Search for the cell housing the specified text and yield its (x, y) center coordinate. 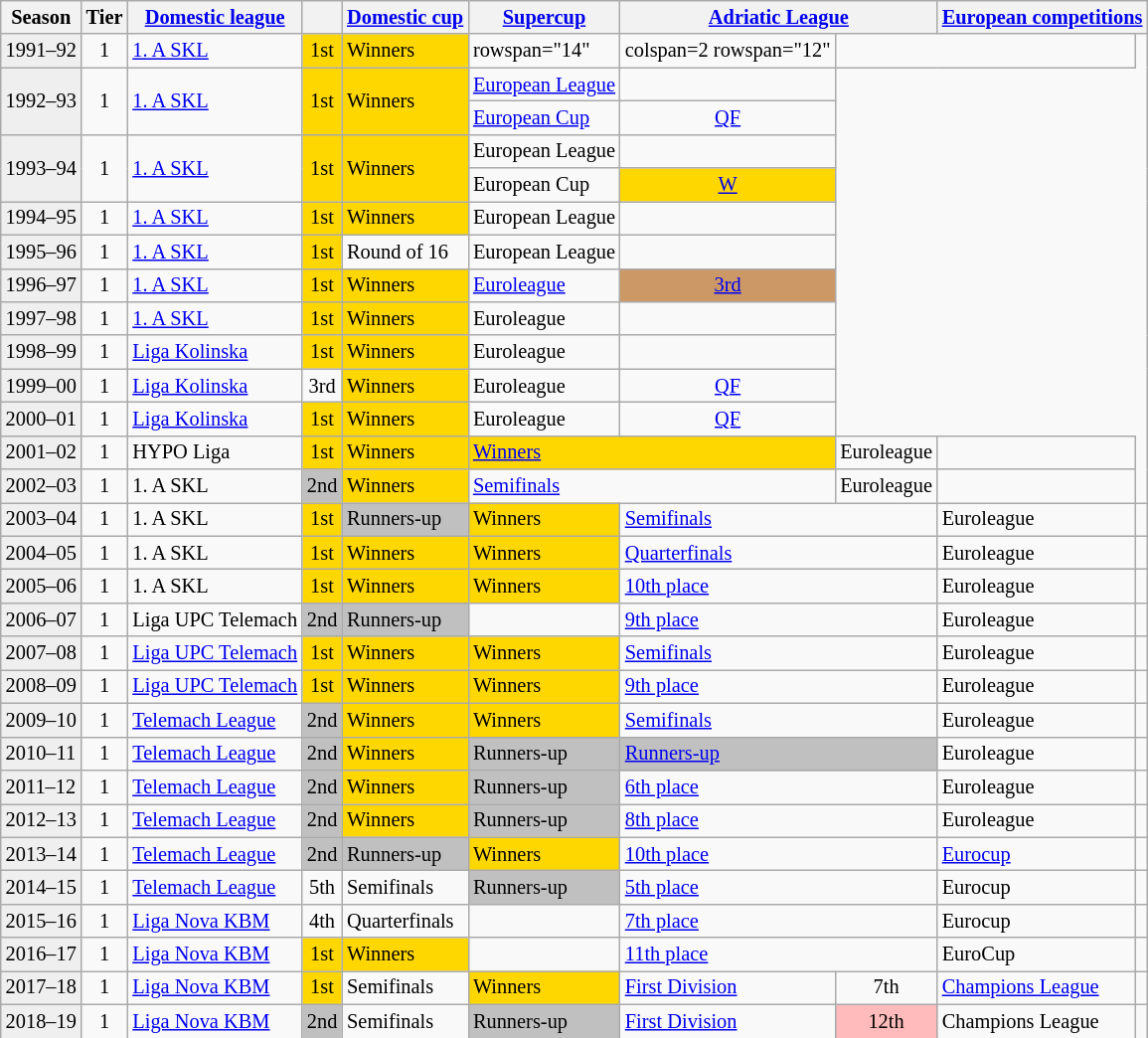
2008–09 (42, 686)
7th (887, 987)
Adriatic League (779, 17)
2000–01 (42, 419)
2005–06 (42, 586)
2013–14 (42, 854)
2007–08 (42, 653)
5th (322, 887)
Season (42, 17)
2018–19 (42, 1021)
2003–04 (42, 519)
HYPO Liga (215, 452)
Domestic league (215, 17)
6th place (779, 786)
Tier (105, 17)
colspan=2 rowspan="12" (728, 51)
Supercup (545, 17)
2006–07 (42, 619)
1992–93 (42, 101)
2014–15 (42, 887)
1997–98 (42, 318)
W (728, 185)
7th place (779, 921)
11th place (779, 954)
1991–92 (42, 51)
2004–05 (42, 553)
8th place (779, 820)
2016–17 (42, 954)
2017–18 (42, 987)
2002–03 (42, 486)
12th (887, 1021)
2012–13 (42, 820)
1995–96 (42, 252)
EuroCup (1037, 954)
1999–00 (42, 386)
2009–10 (42, 720)
4th (322, 921)
1993–94 (42, 167)
2015–16 (42, 921)
2010–11 (42, 754)
European competitions (1043, 17)
5th place (779, 887)
1994–95 (42, 218)
rowspan="14" (545, 51)
1996–97 (42, 285)
1998–99 (42, 352)
Domestic cup (406, 17)
Round of 16 (406, 252)
2011–12 (42, 786)
2001–02 (42, 452)
